Return [X, Y] of the center of cell containing provided text 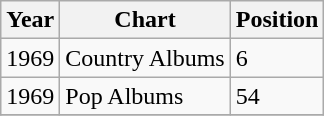
Chart [145, 20]
54 [277, 96]
6 [277, 58]
Pop Albums [145, 96]
Year [30, 20]
Country Albums [145, 58]
Position [277, 20]
